Capture the cell that displays the provided text and extract its (X, Y) central coordinate. 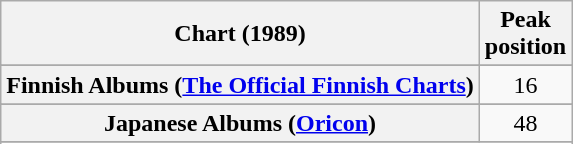
Japanese Albums (Oricon) (240, 123)
Finnish Albums (The Official Finnish Charts) (240, 85)
16 (525, 85)
48 (525, 123)
Chart (1989) (240, 34)
Peakposition (525, 34)
